Provide the [X, Y] coordinate of the cell's center where the given text is located.  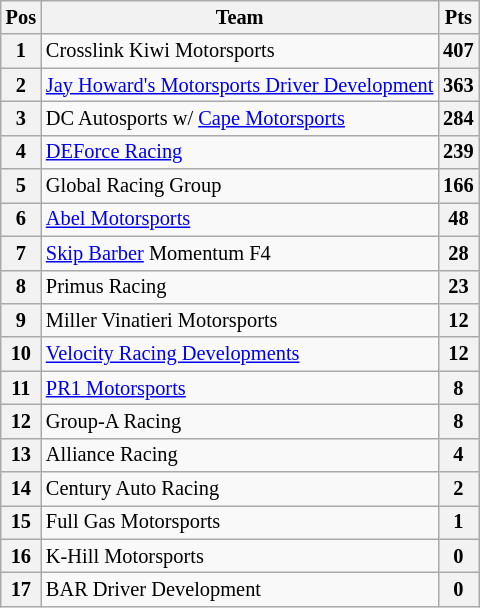
Velocity Racing Developments [240, 354]
17 [21, 589]
Pts [458, 17]
363 [458, 85]
48 [458, 219]
28 [458, 253]
239 [458, 152]
PR1 Motorsports [240, 388]
3 [21, 118]
Jay Howard's Motorsports Driver Development [240, 85]
Crosslink Kiwi Motorsports [240, 51]
23 [458, 287]
DC Autosports w/ Cape Motorsports [240, 118]
Group-A Racing [240, 421]
407 [458, 51]
5 [21, 186]
Full Gas Motorsports [240, 522]
Alliance Racing [240, 455]
10 [21, 354]
Century Auto Racing [240, 489]
13 [21, 455]
166 [458, 186]
284 [458, 118]
Primus Racing [240, 287]
6 [21, 219]
14 [21, 489]
DEForce Racing [240, 152]
K-Hill Motorsports [240, 556]
Skip Barber Momentum F4 [240, 253]
15 [21, 522]
7 [21, 253]
Miller Vinatieri Motorsports [240, 320]
Global Racing Group [240, 186]
Abel Motorsports [240, 219]
16 [21, 556]
11 [21, 388]
BAR Driver Development [240, 589]
9 [21, 320]
Pos [21, 17]
Team [240, 17]
